Identify which cell holds the provided text, then report its (x, y) central coordinate. 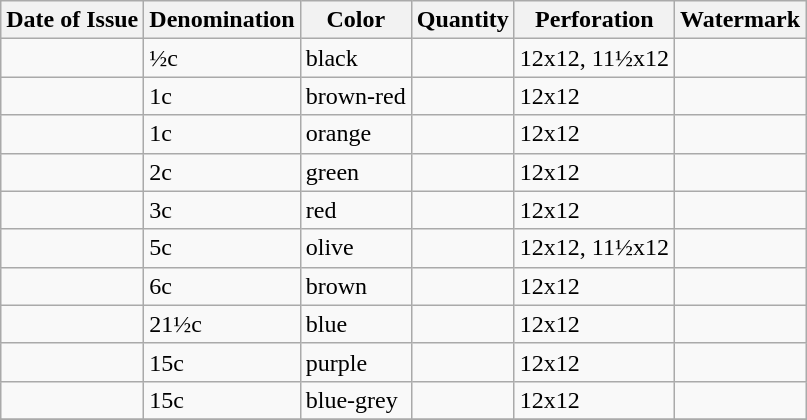
6c (222, 286)
3c (222, 210)
green (356, 172)
blue-grey (356, 400)
blue (356, 324)
Color (356, 20)
21½c (222, 324)
Perforation (594, 20)
2c (222, 172)
orange (356, 134)
brown-red (356, 96)
purple (356, 362)
olive (356, 248)
black (356, 58)
5c (222, 248)
red (356, 210)
Denomination (222, 20)
Quantity (462, 20)
brown (356, 286)
½c (222, 58)
Date of Issue (72, 20)
Watermark (740, 20)
